Locate the cell with the specified text and output its [X, Y] center coordinate. 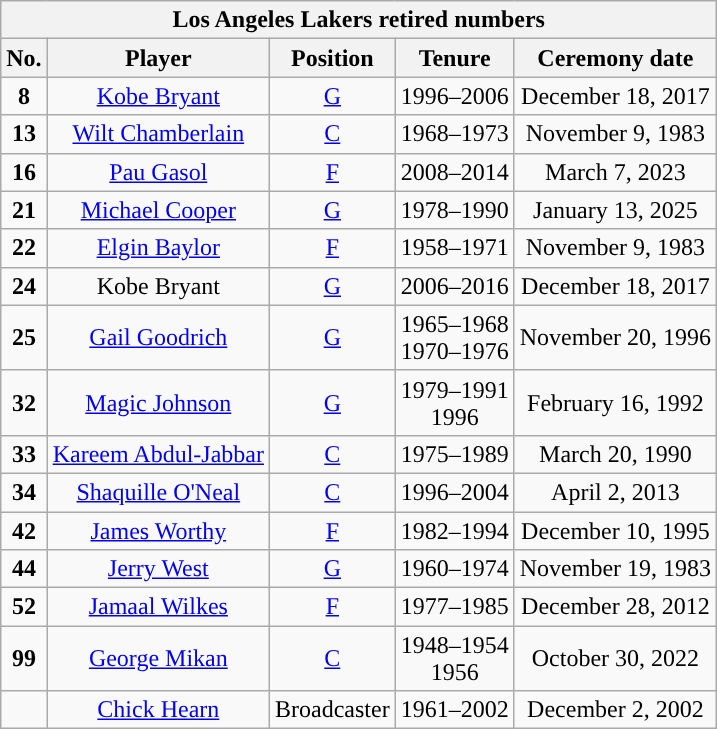
November 20, 1996 [615, 338]
1961–2002 [454, 710]
Kareem Abdul-Jabbar [158, 454]
December 28, 2012 [615, 607]
1975–1989 [454, 454]
Player [158, 58]
Tenure [454, 58]
1982–1994 [454, 531]
Jerry West [158, 569]
George Mikan [158, 658]
February 16, 1992 [615, 402]
Gail Goodrich [158, 338]
December 10, 1995 [615, 531]
1968–1973 [454, 134]
25 [24, 338]
24 [24, 286]
8 [24, 96]
16 [24, 172]
1948–19541956 [454, 658]
1996–2006 [454, 96]
2008–2014 [454, 172]
December 2, 2002 [615, 710]
March 7, 2023 [615, 172]
November 19, 1983 [615, 569]
1979–19911996 [454, 402]
March 20, 1990 [615, 454]
Los Angeles Lakers retired numbers [359, 20]
No. [24, 58]
Elgin Baylor [158, 248]
42 [24, 531]
Shaquille O'Neal [158, 492]
April 2, 2013 [615, 492]
Chick Hearn [158, 710]
Ceremony date [615, 58]
1965–19681970–1976 [454, 338]
Magic Johnson [158, 402]
Broadcaster [332, 710]
2006–2016 [454, 286]
34 [24, 492]
Jamaal Wilkes [158, 607]
Pau Gasol [158, 172]
99 [24, 658]
32 [24, 402]
1977–1985 [454, 607]
13 [24, 134]
52 [24, 607]
44 [24, 569]
1960–1974 [454, 569]
1996–2004 [454, 492]
33 [24, 454]
1978–1990 [454, 210]
October 30, 2022 [615, 658]
21 [24, 210]
22 [24, 248]
Position [332, 58]
1958–1971 [454, 248]
James Worthy [158, 531]
January 13, 2025 [615, 210]
Michael Cooper [158, 210]
Wilt Chamberlain [158, 134]
